Capture the cell that displays the provided text and extract its [x, y] central coordinate. 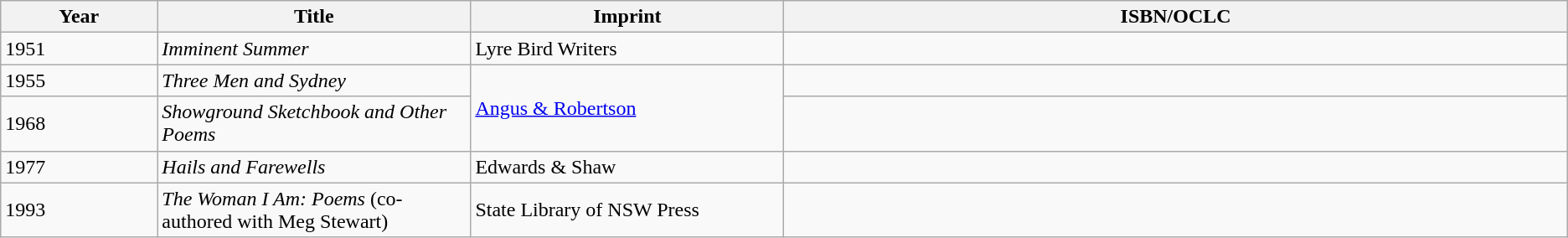
ISBN/OCLC [1176, 17]
Year [79, 17]
Title [314, 17]
Lyre Bird Writers [627, 49]
Angus & Robertson [627, 107]
1968 [79, 124]
Three Men and Sydney [314, 80]
Showground Sketchbook and Other Poems [314, 124]
Edwards & Shaw [627, 167]
The Woman I Am: Poems (co-authored with Meg Stewart) [314, 210]
Imminent Summer [314, 49]
1951 [79, 49]
1977 [79, 167]
1993 [79, 210]
Imprint [627, 17]
1955 [79, 80]
Hails and Farewells [314, 167]
State Library of NSW Press [627, 210]
